Find where the given text appears and provide that cell's center as (x, y) coordinate. 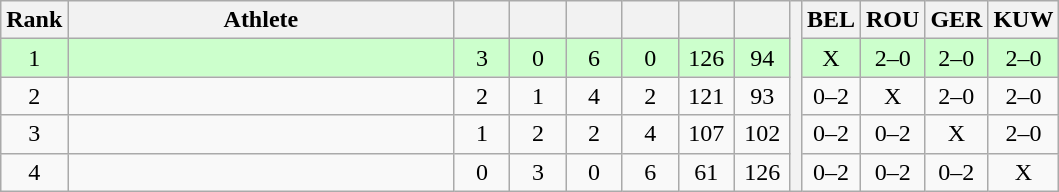
121 (706, 96)
94 (762, 58)
GER (956, 20)
61 (706, 172)
Rank (34, 20)
KUW (1024, 20)
ROU (892, 20)
93 (762, 96)
107 (706, 134)
BEL (830, 20)
102 (762, 134)
Athlete (261, 20)
